Find where the given text appears and provide that cell's center as [x, y] coordinate. 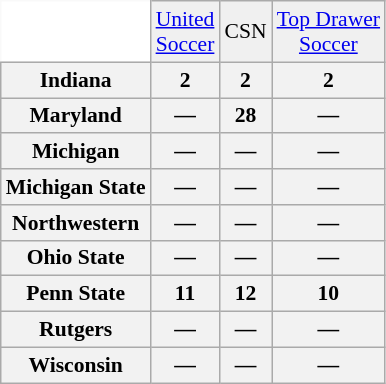
UnitedSoccer [186, 32]
Ohio State [76, 258]
Maryland [76, 116]
28 [245, 116]
Top DrawerSoccer [329, 32]
Wisconsin [76, 365]
Michigan State [76, 187]
CSN [245, 32]
Northwestern [76, 223]
10 [329, 294]
Indiana [76, 80]
Michigan [76, 152]
Rutgers [76, 330]
11 [186, 294]
Penn State [76, 294]
12 [245, 294]
